Return [X, Y] of the center of cell containing provided text 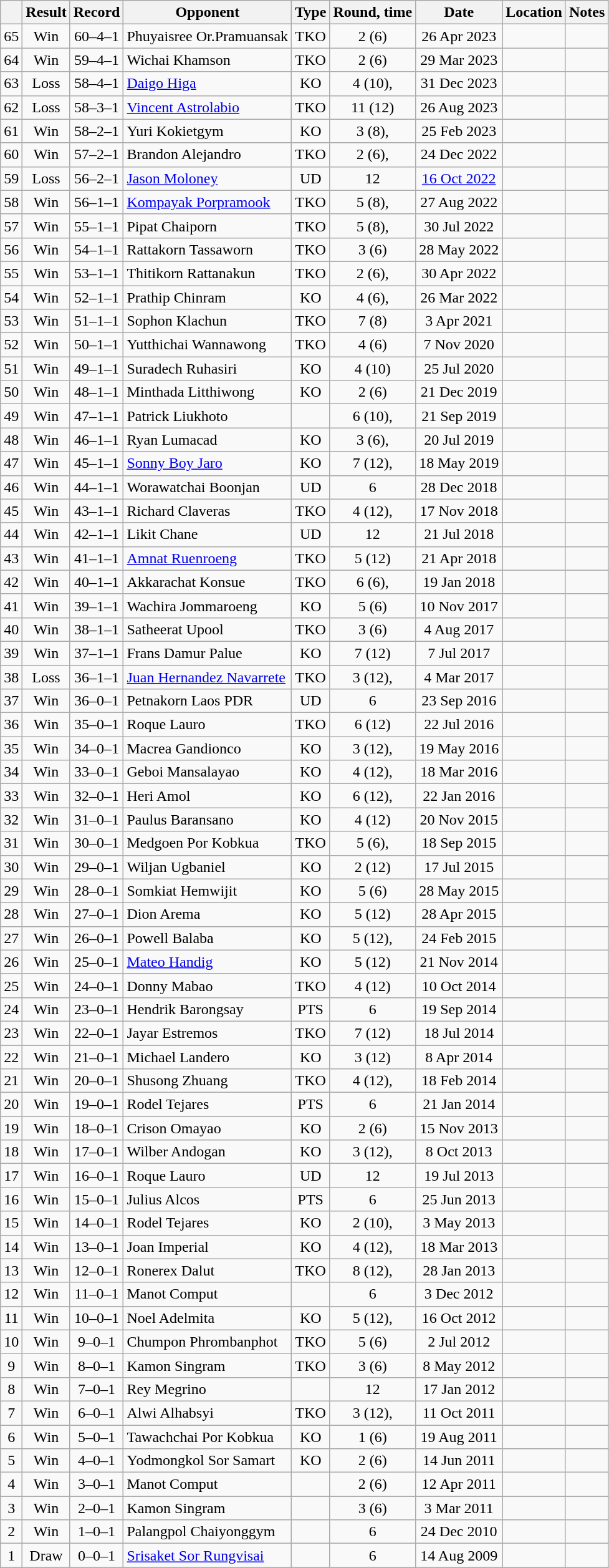
29 [11, 891]
4 (10), [373, 84]
31 [11, 843]
Palangpol Chaiyonggym [208, 1532]
2 Jul 2012 [459, 1342]
57 [11, 226]
26 Apr 2023 [459, 36]
39 [11, 653]
53 [11, 321]
Yuri Kokietgym [208, 131]
35 [11, 748]
Brandon Alejandro [208, 155]
40–1–1 [97, 582]
21 Jul 2018 [459, 535]
5 [11, 1461]
36–1–1 [97, 677]
23–0–1 [97, 1009]
44 [11, 535]
11 (12) [373, 107]
Petnakorn Laos PDR [208, 701]
41–1–1 [97, 558]
22 Jan 2016 [459, 796]
Alwi Alhabsyi [208, 1413]
Worawatchai Boonjan [208, 487]
27 Aug 2022 [459, 202]
20–0–1 [97, 1081]
4 (6) [373, 345]
Wachira Jommaroeng [208, 606]
38 [11, 677]
Akkarachat Konsue [208, 582]
15–0–1 [97, 1199]
9–0–1 [97, 1342]
3 Apr 2021 [459, 321]
24–0–1 [97, 985]
55–1–1 [97, 226]
14 [11, 1247]
Hendrik Barongsay [208, 1009]
33–0–1 [97, 772]
34 [11, 772]
19 May 2016 [459, 748]
46–1–1 [97, 440]
37–1–1 [97, 653]
37 [11, 701]
58–4–1 [97, 84]
55 [11, 273]
10–0–1 [97, 1318]
19 Sep 2014 [459, 1009]
5 (6), [373, 843]
4 (6), [373, 298]
26 Aug 2023 [459, 107]
6–0–1 [97, 1413]
Tawachchai Por Kobkua [208, 1436]
31–0–1 [97, 820]
Notes [587, 12]
48 [11, 440]
Richard Claveras [208, 511]
60 [11, 155]
Somkiat Hemwijit [208, 891]
21 Jan 2014 [459, 1105]
52 [11, 345]
15 [11, 1223]
51 [11, 369]
26 Mar 2022 [459, 298]
Date [459, 12]
24 [11, 1009]
18 May 2019 [459, 463]
Donny Mabao [208, 985]
43 [11, 558]
6 (10), [373, 416]
27–0–1 [97, 914]
Vincent Astrolabio [208, 107]
54 [11, 298]
16 Oct 2022 [459, 178]
Michael Landero [208, 1057]
48–1–1 [97, 392]
3 (6), [373, 440]
Prathip Chinram [208, 298]
30 [11, 867]
28 May 2015 [459, 891]
Mateo Handig [208, 962]
25 Jul 2020 [459, 369]
0–0–1 [97, 1556]
13 [11, 1270]
36 [11, 725]
53–1–1 [97, 273]
Suradech Ruhasiri [208, 369]
10 [11, 1342]
Location [534, 12]
47 [11, 463]
Pipat Chaiporn [208, 226]
19 [11, 1128]
30 Jul 2022 [459, 226]
7 [11, 1413]
7 Nov 2020 [459, 345]
Rey Megrino [208, 1389]
14 Aug 2009 [459, 1556]
10 Oct 2014 [459, 985]
Chumpon Phrombanphot [208, 1342]
63 [11, 84]
Shusong Zhuang [208, 1081]
9 [11, 1365]
19–0–1 [97, 1105]
7 Jul 2017 [459, 653]
3 (12) [373, 1057]
Kompayak Porpramook [208, 202]
28 [11, 914]
Geboi Mansalayao [208, 772]
Yodmongkol Sor Samart [208, 1461]
3 Mar 2011 [459, 1508]
17 [11, 1176]
2 (12) [373, 867]
Opponent [208, 12]
Phuyaisree Or.Pramuansak [208, 36]
16 Oct 2012 [459, 1318]
28 Dec 2018 [459, 487]
27 [11, 938]
1 (6) [373, 1436]
14 Jun 2011 [459, 1461]
Medgoen Por Kobkua [208, 843]
1 [11, 1556]
20 Jul 2019 [459, 440]
17 Jan 2012 [459, 1389]
58 [11, 202]
Thitikorn Rattanakun [208, 273]
36–0–1 [97, 701]
54–1–1 [97, 249]
7 (12), [373, 463]
Satheerat Upool [208, 629]
11 Oct 2011 [459, 1413]
7 (8) [373, 321]
25 Feb 2023 [459, 131]
Ryan Lumacad [208, 440]
2 [11, 1532]
18 Mar 2016 [459, 772]
60–4–1 [97, 36]
26 [11, 962]
Heri Amol [208, 796]
8–0–1 [97, 1365]
56 [11, 249]
Minthada Litthiwong [208, 392]
21 [11, 1081]
42–1–1 [97, 535]
Wilber Andogan [208, 1152]
44–1–1 [97, 487]
Macrea Gandionco [208, 748]
21 Nov 2014 [459, 962]
3–0–1 [97, 1484]
13–0–1 [97, 1247]
18 Feb 2014 [459, 1081]
11 [11, 1318]
Crison Omayao [208, 1128]
8 [11, 1389]
59–4–1 [97, 60]
28 May 2022 [459, 249]
3 Dec 2012 [459, 1294]
Noel Adelmita [208, 1318]
17–0–1 [97, 1152]
Jayar Estremos [208, 1033]
32 [11, 820]
19 Jan 2018 [459, 582]
20 Nov 2015 [459, 820]
Type [310, 12]
Dion Arema [208, 914]
65 [11, 36]
Julius Alcos [208, 1199]
6 (6), [373, 582]
Record [97, 12]
11–0–1 [97, 1294]
Rattakorn Tassaworn [208, 249]
19 Aug 2011 [459, 1436]
43–1–1 [97, 511]
64 [11, 60]
1–0–1 [97, 1532]
51–1–1 [97, 321]
Wiljan Ugbaniel [208, 867]
21 Dec 2019 [459, 392]
33 [11, 796]
Amnat Ruenroeng [208, 558]
8 May 2012 [459, 1365]
Yutthichai Wannawong [208, 345]
56–2–1 [97, 178]
12 Apr 2011 [459, 1484]
12–0–1 [97, 1270]
45 [11, 511]
22–0–1 [97, 1033]
14–0–1 [97, 1223]
40 [11, 629]
8 Apr 2014 [459, 1057]
2 (10), [373, 1223]
10 Nov 2017 [459, 606]
58–2–1 [97, 131]
25 Jun 2013 [459, 1199]
24 Dec 2022 [459, 155]
18–0–1 [97, 1128]
50 [11, 392]
58–3–1 [97, 107]
18 Mar 2013 [459, 1247]
29 Mar 2023 [459, 60]
18 [11, 1152]
24 Feb 2015 [459, 938]
16 [11, 1199]
34–0–1 [97, 748]
Daigo Higa [208, 84]
52–1–1 [97, 298]
25–0–1 [97, 962]
3 [11, 1508]
49 [11, 416]
21 Sep 2019 [459, 416]
22 Jul 2016 [459, 725]
20 [11, 1105]
22 [11, 1057]
5–0–1 [97, 1436]
Likit Chane [208, 535]
47–1–1 [97, 416]
Ronerex Dalut [208, 1270]
18 Jul 2014 [459, 1033]
28–0–1 [97, 891]
2–0–1 [97, 1508]
23 [11, 1033]
6 (12) [373, 725]
62 [11, 107]
Jason Moloney [208, 178]
Frans Damur Palue [208, 653]
6 (12), [373, 796]
31 Dec 2023 [459, 84]
Juan Hernandez Navarrete [208, 677]
4 (10) [373, 369]
Result [46, 12]
32–0–1 [97, 796]
61 [11, 131]
Round, time [373, 12]
3 May 2013 [459, 1223]
30–0–1 [97, 843]
4 Mar 2017 [459, 677]
30 Apr 2022 [459, 273]
Paulus Baransano [208, 820]
Joan Imperial [208, 1247]
Srisaket Sor Rungvisai [208, 1556]
26–0–1 [97, 938]
50–1–1 [97, 345]
24 Dec 2010 [459, 1532]
19 Jul 2013 [459, 1176]
4 [11, 1484]
59 [11, 178]
21 Apr 2018 [459, 558]
28 Jan 2013 [459, 1270]
Patrick Liukhoto [208, 416]
Sonny Boy Jaro [208, 463]
Powell Balaba [208, 938]
49–1–1 [97, 369]
46 [11, 487]
39–1–1 [97, 606]
8 (12), [373, 1270]
56–1–1 [97, 202]
4 Aug 2017 [459, 629]
4–0–1 [97, 1461]
Draw [46, 1556]
Sophon Klachun [208, 321]
8 Oct 2013 [459, 1152]
Wichai Khamson [208, 60]
17 Nov 2018 [459, 511]
7–0–1 [97, 1389]
45–1–1 [97, 463]
42 [11, 582]
18 Sep 2015 [459, 843]
15 Nov 2013 [459, 1128]
21–0–1 [97, 1057]
25 [11, 985]
16–0–1 [97, 1176]
57–2–1 [97, 155]
29–0–1 [97, 867]
38–1–1 [97, 629]
35–0–1 [97, 725]
17 Jul 2015 [459, 867]
41 [11, 606]
3 (8), [373, 131]
28 Apr 2015 [459, 914]
23 Sep 2016 [459, 701]
